Output the (X, Y) coordinate of the center of the cell containing the given text.  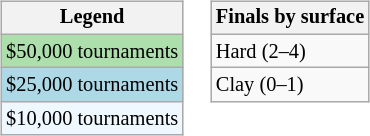
Finals by surface (290, 18)
$25,000 tournaments (92, 85)
Clay (0–1) (290, 85)
$10,000 tournaments (92, 119)
Hard (2–4) (290, 51)
Legend (92, 18)
$50,000 tournaments (92, 51)
